From the cell containing the given text, extract its center point as (x, y) coordinate. 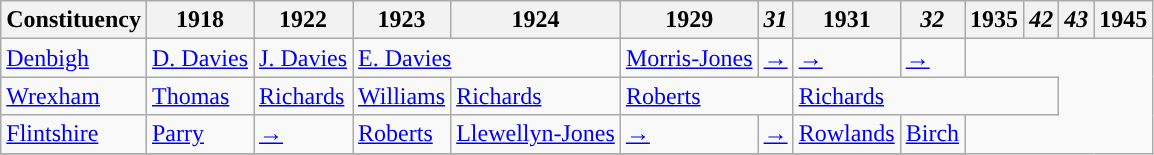
Morris-Jones (689, 58)
32 (932, 20)
1923 (402, 20)
1935 (994, 20)
Flintshire (74, 134)
1945 (1124, 20)
Llewellyn-Jones (536, 134)
Birch (932, 134)
1924 (536, 20)
1918 (200, 20)
1929 (689, 20)
1931 (846, 20)
42 (1042, 20)
Constituency (74, 20)
Rowlands (846, 134)
D. Davies (200, 58)
43 (1076, 20)
J. Davies (304, 58)
Denbigh (74, 58)
Williams (402, 96)
E. Davies (487, 58)
Thomas (200, 96)
31 (776, 20)
1922 (304, 20)
Wrexham (74, 96)
Parry (200, 134)
